Detect which cell encompasses the target text, then output its [x, y] center coordinate. 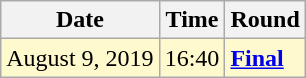
Final [265, 58]
Date [80, 20]
Round [265, 20]
August 9, 2019 [80, 58]
Time [192, 20]
16:40 [192, 58]
